Extract the [x, y] coordinate from the center of the cell holding the provided text.  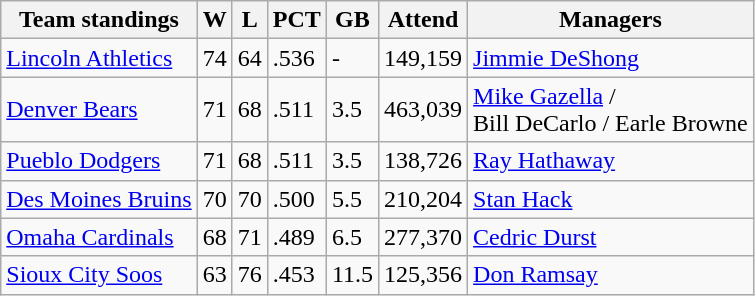
125,356 [424, 275]
.536 [296, 58]
11.5 [352, 275]
GB [352, 20]
Des Moines Bruins [99, 199]
Stan Hack [611, 199]
Team standings [99, 20]
149,159 [424, 58]
Jimmie DeShong [611, 58]
Mike Gazella / Bill DeCarlo / Earle Browne [611, 110]
Cedric Durst [611, 237]
Don Ramsay [611, 275]
- [352, 58]
463,039 [424, 110]
.500 [296, 199]
W [214, 20]
5.5 [352, 199]
6.5 [352, 237]
Ray Hathaway [611, 161]
74 [214, 58]
Managers [611, 20]
Lincoln Athletics [99, 58]
210,204 [424, 199]
PCT [296, 20]
Omaha Cardinals [99, 237]
Sioux City Soos [99, 275]
.453 [296, 275]
64 [250, 58]
63 [214, 275]
76 [250, 275]
.489 [296, 237]
L [250, 20]
Attend [424, 20]
138,726 [424, 161]
Denver Bears [99, 110]
277,370 [424, 237]
Pueblo Dodgers [99, 161]
